Scan for the cell matching the given text and deliver its [X, Y] coordinate at center. 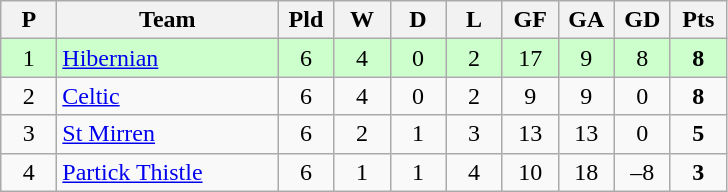
P [29, 20]
Pts [698, 20]
–8 [642, 172]
Team [168, 20]
D [418, 20]
Hibernian [168, 58]
St Mirren [168, 134]
W [362, 20]
GF [530, 20]
5 [698, 134]
10 [530, 172]
17 [530, 58]
18 [586, 172]
Partick Thistle [168, 172]
Pld [306, 20]
Celtic [168, 96]
L [474, 20]
GA [586, 20]
GD [642, 20]
